Locate the cell with the specified text and output its (X, Y) center coordinate. 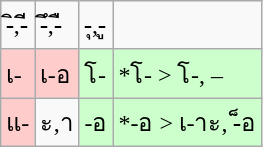
*-อ > เ-าะ, -็อ (188, 122)
-ึ,-ื (57, 26)
เ-อ (57, 74)
-อ (96, 122)
แ- (18, 122)
-ุ,-ู (96, 26)
*โ- > โ-, – (188, 74)
เ- (18, 74)
-ิ,-ี (18, 26)
โ- (96, 74)
ะ,า (57, 122)
